From the cell containing the given text, extract its center point as [X, Y] coordinate. 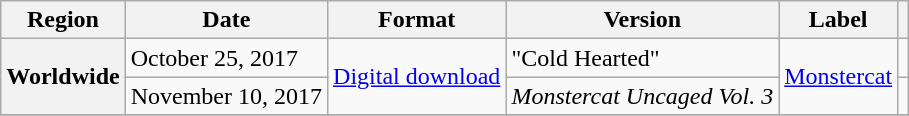
Digital download [417, 77]
Format [417, 20]
"Cold Hearted" [642, 58]
Monstercat Uncaged Vol. 3 [642, 96]
Version [642, 20]
November 10, 2017 [226, 96]
Worldwide [63, 77]
Monstercat [838, 77]
Region [63, 20]
Date [226, 20]
Label [838, 20]
October 25, 2017 [226, 58]
